Return [X, Y] of the center of cell containing provided text 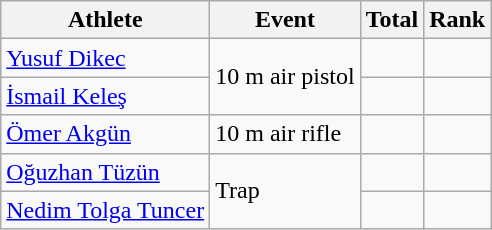
Nedim Tolga Tuncer [106, 210]
10 m air pistol [285, 77]
İsmail Keleş [106, 96]
Event [285, 20]
Ömer Akgün [106, 134]
Rank [458, 20]
Yusuf Dikec [106, 58]
Total [392, 20]
Trap [285, 191]
10 m air rifle [285, 134]
Oğuzhan Tüzün [106, 172]
Athlete [106, 20]
